Find where the given text appears and provide that cell's center as (x, y) coordinate. 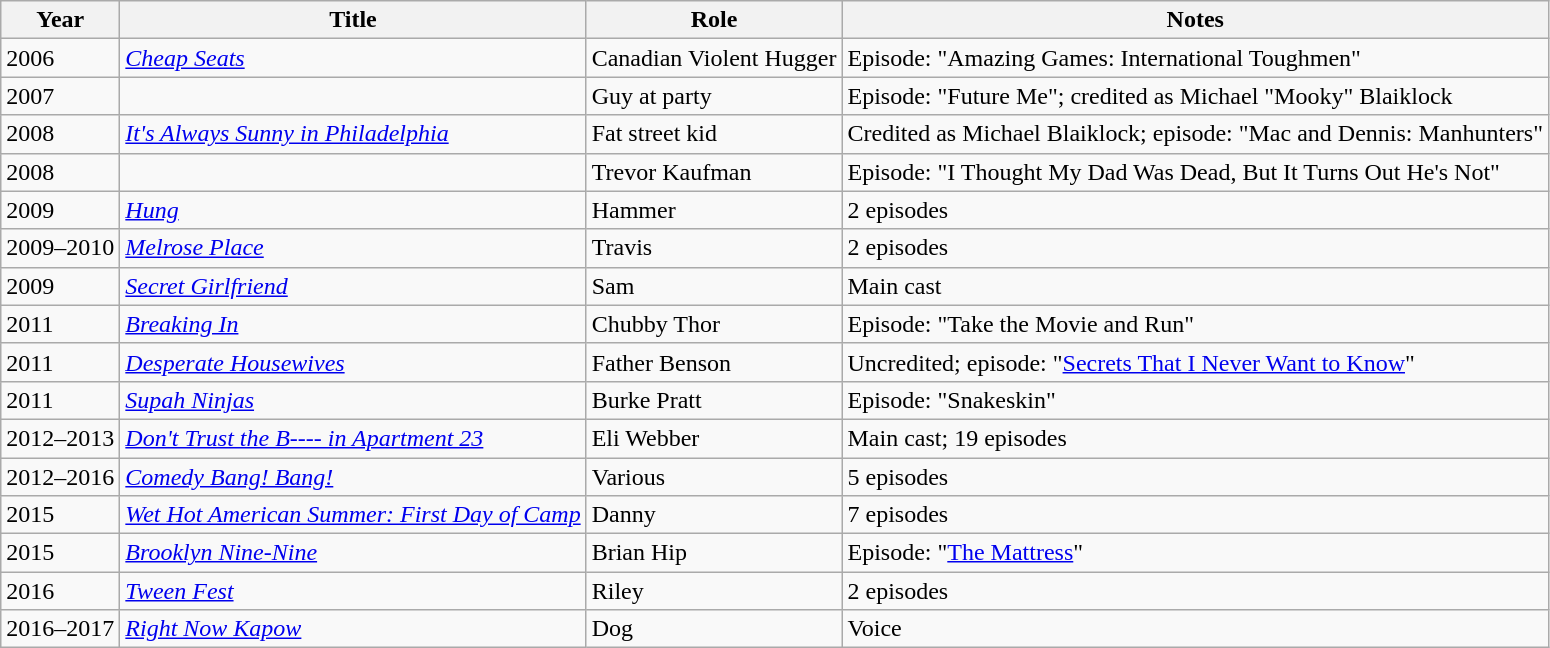
Danny (714, 515)
Brooklyn Nine-Nine (353, 553)
Various (714, 477)
Melrose Place (353, 248)
Notes (1195, 20)
Uncredited; episode: "Secrets That I Never Want to Know" (1195, 362)
5 episodes (1195, 477)
Episode: "Snakeskin" (1195, 400)
Right Now Kapow (353, 629)
Fat street kid (714, 134)
Role (714, 20)
Brian Hip (714, 553)
Comedy Bang! Bang! (353, 477)
Credited as Michael Blaiklock; episode: "Mac and Dennis: Manhunters" (1195, 134)
Episode: "Take the Movie and Run" (1195, 324)
Cheap Seats (353, 58)
Episode: "Amazing Games: International Toughmen" (1195, 58)
Guy at party (714, 96)
2007 (60, 96)
2012–2016 (60, 477)
Title (353, 20)
Episode: "Future Me"; credited as Michael "Mooky" Blaiklock (1195, 96)
Hung (353, 210)
2016 (60, 591)
It's Always Sunny in Philadelphia (353, 134)
Trevor Kaufman (714, 172)
Travis (714, 248)
Breaking In (353, 324)
Supah Ninjas (353, 400)
2009–2010 (60, 248)
Canadian Violent Hugger (714, 58)
Father Benson (714, 362)
Dog (714, 629)
Main cast; 19 episodes (1195, 438)
Secret Girlfriend (353, 286)
Tween Fest (353, 591)
Episode: "The Mattress" (1195, 553)
Voice (1195, 629)
2016–2017 (60, 629)
Desperate Housewives (353, 362)
2012–2013 (60, 438)
Burke Pratt (714, 400)
Chubby Thor (714, 324)
7 episodes (1195, 515)
Year (60, 20)
Eli Webber (714, 438)
Don't Trust the B---- in Apartment 23 (353, 438)
2006 (60, 58)
Main cast (1195, 286)
Sam (714, 286)
Episode: "I Thought My Dad Was Dead, But It Turns Out He's Not" (1195, 172)
Hammer (714, 210)
Wet Hot American Summer: First Day of Camp (353, 515)
Riley (714, 591)
